Scan for the cell matching the given text and deliver its [X, Y] coordinate at center. 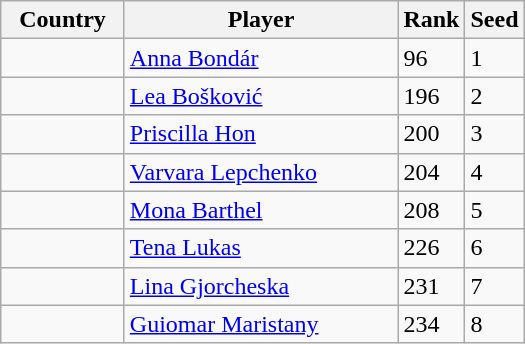
8 [494, 324]
1 [494, 58]
Varvara Lepchenko [261, 172]
Player [261, 20]
208 [432, 210]
204 [432, 172]
3 [494, 134]
Seed [494, 20]
4 [494, 172]
Anna Bondár [261, 58]
2 [494, 96]
234 [432, 324]
96 [432, 58]
Rank [432, 20]
196 [432, 96]
7 [494, 286]
Tena Lukas [261, 248]
Lea Bošković [261, 96]
Country [63, 20]
Mona Barthel [261, 210]
Priscilla Hon [261, 134]
231 [432, 286]
226 [432, 248]
Guiomar Maristany [261, 324]
6 [494, 248]
5 [494, 210]
200 [432, 134]
Lina Gjorcheska [261, 286]
